Pinpoint the cell where the given text exists, returning its [x, y] midpoint coordinate. 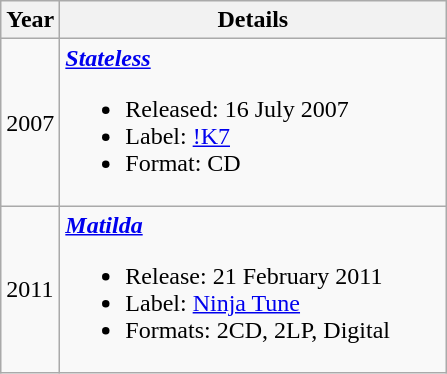
Year [30, 20]
2007 [30, 122]
StatelessReleased: 16 July 2007Label: !K7Format: CD [253, 122]
Details [253, 20]
MatildaRelease: 21 February 2011Label: Ninja TuneFormats: 2CD, 2LP, Digital [253, 290]
2011 [30, 290]
